Determine the [X, Y] coordinate at the center of the cell enclosing the given text.  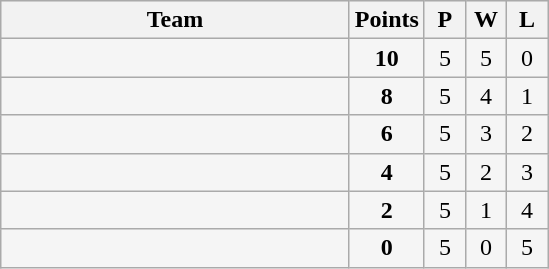
6 [386, 134]
10 [386, 58]
W [486, 20]
P [444, 20]
Points [386, 20]
Team [176, 20]
L [528, 20]
8 [386, 96]
